For the text-containing cell, return its midpoint in (x, y) coordinate format. 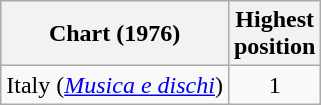
1 (274, 85)
Highestposition (274, 34)
Chart (1976) (115, 34)
Italy (Musica e dischi) (115, 85)
